Locate the cell with the specified text and output its [X, Y] center coordinate. 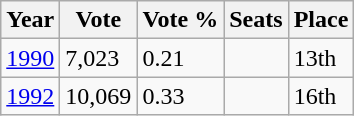
Year [30, 20]
16th [321, 96]
7,023 [98, 58]
1992 [30, 96]
1990 [30, 58]
Place [321, 20]
Seats [256, 20]
Vote [98, 20]
Vote % [180, 20]
13th [321, 58]
0.33 [180, 96]
0.21 [180, 58]
10,069 [98, 96]
